Output the (x, y) coordinate of the center of the cell containing the given text.  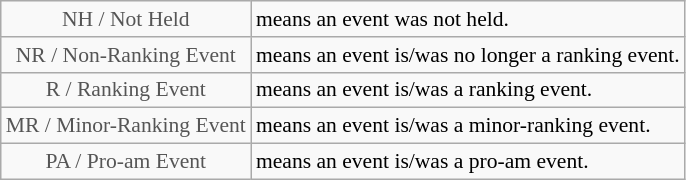
means an event was not held. (468, 19)
means an event is/was a ranking event. (468, 90)
means an event is/was no longer a ranking event. (468, 55)
means an event is/was a minor-ranking event. (468, 126)
MR / Minor-Ranking Event (126, 126)
PA / Pro-am Event (126, 162)
NH / Not Held (126, 19)
R / Ranking Event (126, 90)
means an event is/was a pro-am event. (468, 162)
NR / Non-Ranking Event (126, 55)
